Return the [X, Y] coordinate for the center point of the cell that contains the specified text.  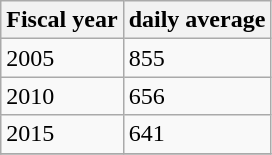
855 [197, 58]
daily average [197, 20]
2005 [62, 58]
641 [197, 134]
2010 [62, 96]
656 [197, 96]
Fiscal year [62, 20]
2015 [62, 134]
